Determine the (X, Y) coordinate at the center of the cell enclosing the given text.  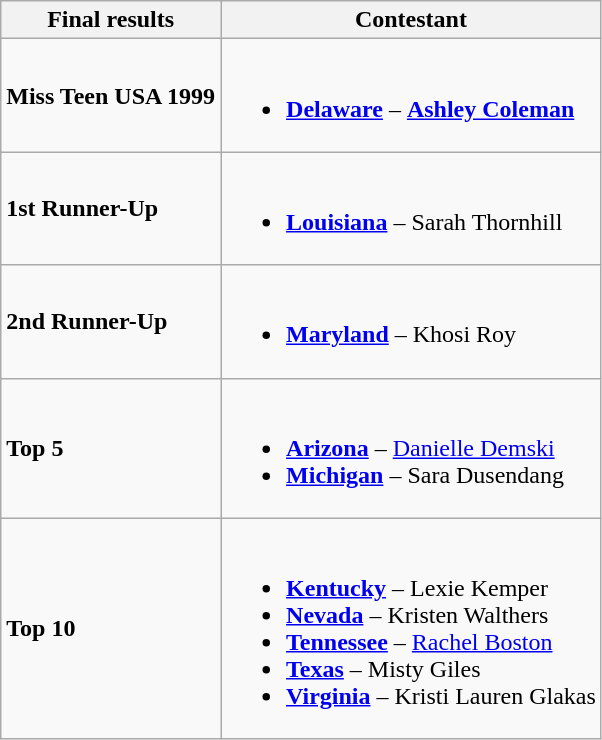
Top 5 (111, 448)
Miss Teen USA 1999 (111, 96)
Final results (111, 20)
Top 10 (111, 628)
Contestant (412, 20)
Kentucky – Lexie Kemper Nevada – Kristen Walthers Tennessee – Rachel Boston Texas – Misty Giles Virginia – Kristi Lauren Glakas (412, 628)
Arizona – Danielle Demski Michigan – Sara Dusendang (412, 448)
Louisiana – Sarah Thornhill (412, 208)
2nd Runner-Up (111, 322)
1st Runner-Up (111, 208)
Maryland – Khosi Roy (412, 322)
Delaware – Ashley Coleman (412, 96)
